Provide the [x, y] coordinate of the cell's center where the given text is located.  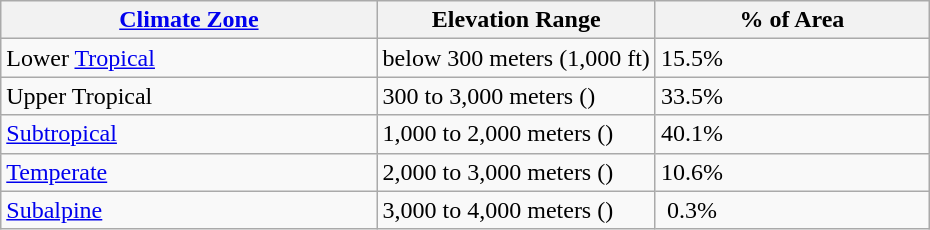
33.5% [792, 96]
3,000 to 4,000 meters () [516, 210]
Subtropical [189, 134]
Lower Tropical [189, 58]
0.3% [792, 210]
10.6% [792, 172]
1,000 to 2,000 meters () [516, 134]
Temperate [189, 172]
Climate Zone [189, 20]
Subalpine [189, 210]
40.1% [792, 134]
Elevation Range [516, 20]
% of Area [792, 20]
Upper Tropical [189, 96]
below 300 meters (1,000 ft) [516, 58]
300 to 3,000 meters () [516, 96]
15.5% [792, 58]
2,000 to 3,000 meters () [516, 172]
